Determine the [X, Y] coordinate at the center of the cell enclosing the given text.  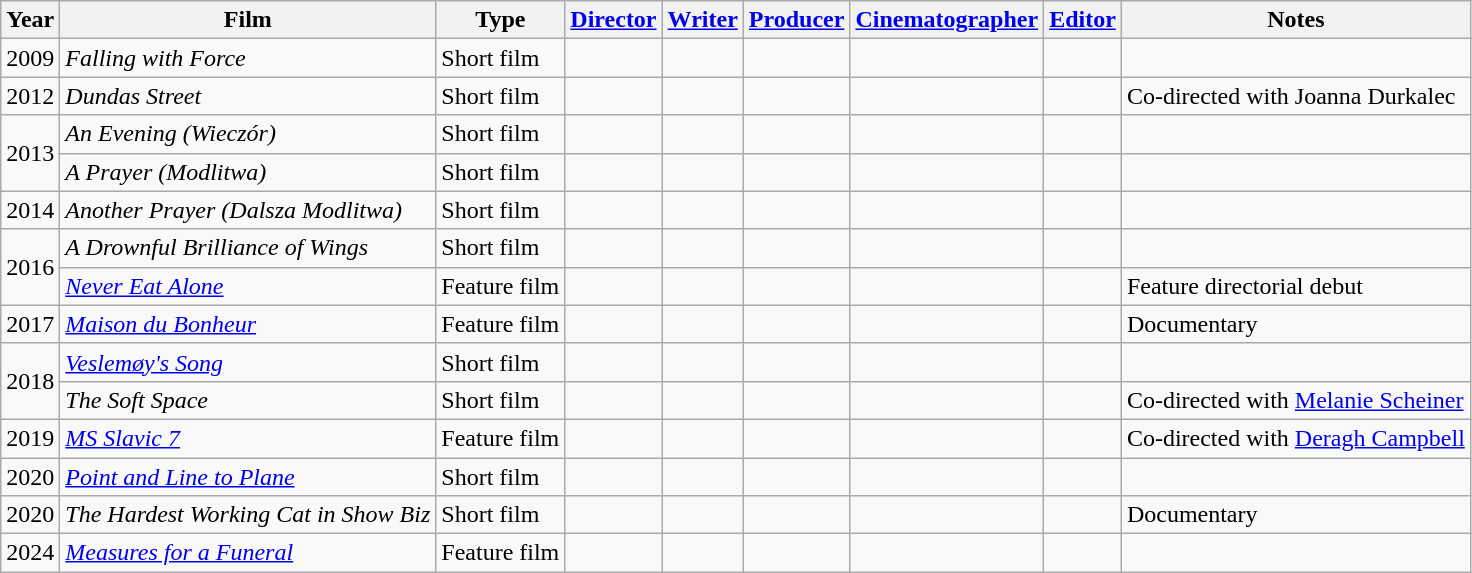
Veslemøy's Song [248, 362]
2016 [30, 267]
2014 [30, 210]
The Soft Space [248, 400]
Director [614, 20]
Editor [1083, 20]
2017 [30, 324]
Year [30, 20]
Point and Line to Plane [248, 477]
The Hardest Working Cat in Show Biz [248, 515]
An Evening (Wieczór) [248, 134]
2009 [30, 58]
A Drownful Brilliance of Wings [248, 248]
Co-directed with Deragh Campbell [1296, 438]
Never Eat Alone [248, 286]
Producer [796, 20]
2024 [30, 553]
Co-directed with Melanie Scheiner [1296, 400]
Co-directed with Joanna Durkalec [1296, 96]
Film [248, 20]
Type [500, 20]
Writer [702, 20]
2019 [30, 438]
2012 [30, 96]
2018 [30, 381]
A Prayer (Modlitwa) [248, 172]
2013 [30, 153]
Cinematographer [947, 20]
Maison du Bonheur [248, 324]
Measures for a Funeral [248, 553]
Dundas Street [248, 96]
Another Prayer (Dalsza Modlitwa) [248, 210]
MS Slavic 7 [248, 438]
Feature directorial debut [1296, 286]
Notes [1296, 20]
Falling with Force [248, 58]
